From the cell containing the given text, extract its center point as [X, Y] coordinate. 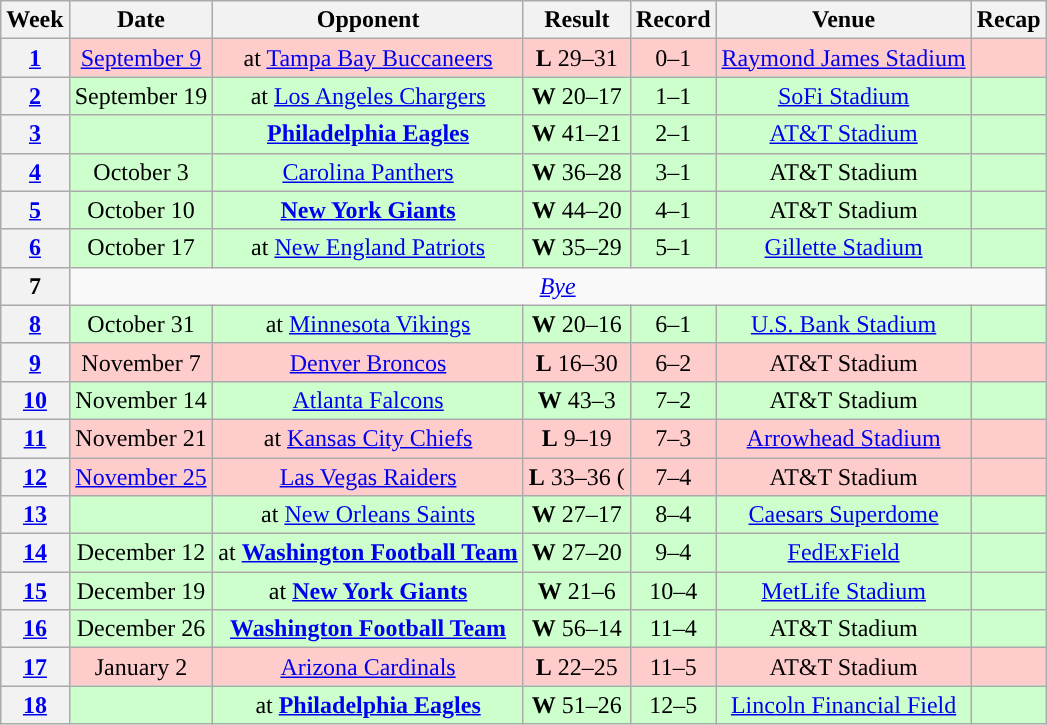
November 14 [141, 400]
3 [35, 134]
L 9–19 [576, 438]
W 36–28 [576, 172]
at Kansas City Chiefs [368, 438]
L 33–36 ( [576, 477]
Arrowhead Stadium [844, 438]
6–1 [673, 324]
4 [35, 172]
W 20–16 [576, 324]
13 [35, 515]
Date [141, 20]
November 25 [141, 477]
L 22–25 [576, 667]
11 [35, 438]
Raymond James Stadium [844, 58]
W 44–20 [576, 210]
at Washington Football Team [368, 553]
Lincoln Financial Field [844, 705]
16 [35, 629]
W 56–14 [576, 629]
October 3 [141, 172]
1 [35, 58]
W 20–17 [576, 96]
4–1 [673, 210]
15 [35, 591]
W 41–21 [576, 134]
5–1 [673, 248]
7–2 [673, 400]
at Tampa Bay Buccaneers [368, 58]
8 [35, 324]
Arizona Cardinals [368, 667]
11–4 [673, 629]
6–2 [673, 362]
2–1 [673, 134]
Philadelphia Eagles [368, 134]
Carolina Panthers [368, 172]
SoFi Stadium [844, 96]
Week [35, 20]
2 [35, 96]
at Philadelphia Eagles [368, 705]
12 [35, 477]
New York Giants [368, 210]
at New York Giants [368, 591]
at New Orleans Saints [368, 515]
W 21–6 [576, 591]
FedExField [844, 553]
W 27–17 [576, 515]
Denver Broncos [368, 362]
Result [576, 20]
W 51–26 [576, 705]
at Los Angeles Chargers [368, 96]
December 26 [141, 629]
Las Vegas Raiders [368, 477]
Bye [558, 286]
at New England Patriots [368, 248]
3–1 [673, 172]
9 [35, 362]
November 21 [141, 438]
7–3 [673, 438]
14 [35, 553]
at Minnesota Vikings [368, 324]
September 9 [141, 58]
17 [35, 667]
November 7 [141, 362]
18 [35, 705]
7 [35, 286]
Gillette Stadium [844, 248]
8–4 [673, 515]
October 17 [141, 248]
January 2 [141, 667]
September 19 [141, 96]
December 12 [141, 553]
7–4 [673, 477]
L 16–30 [576, 362]
Atlanta Falcons [368, 400]
Recap [1008, 20]
October 10 [141, 210]
W 35–29 [576, 248]
0–1 [673, 58]
6 [35, 248]
MetLife Stadium [844, 591]
5 [35, 210]
L 29–31 [576, 58]
11–5 [673, 667]
Opponent [368, 20]
10–4 [673, 591]
W 43–3 [576, 400]
U.S. Bank Stadium [844, 324]
1–1 [673, 96]
12–5 [673, 705]
Record [673, 20]
Venue [844, 20]
Caesars Superdome [844, 515]
W 27–20 [576, 553]
10 [35, 400]
December 19 [141, 591]
9–4 [673, 553]
Washington Football Team [368, 629]
October 31 [141, 324]
